Detect which cell encompasses the target text, then output its [X, Y] center coordinate. 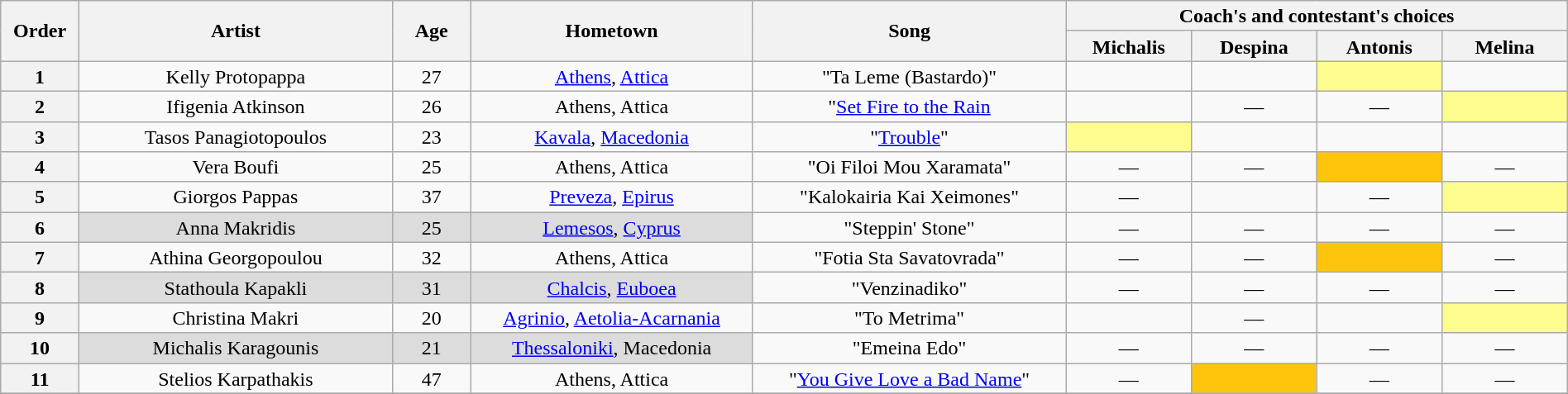
"Venzinadiko" [910, 287]
23 [432, 137]
Hometown [612, 31]
Vera Boufi [235, 167]
"Set Fire to the Rain [910, 106]
Agrinio, Aetolia-Acarnania [612, 317]
Despina [1255, 46]
27 [432, 76]
"Oi Filoi Mou Xaramata" [910, 167]
21 [432, 349]
Song [910, 31]
Lemesos, Cyprus [612, 228]
"Fotia Sta Savatovrada" [910, 258]
7 [40, 258]
47 [432, 378]
Ifigenia Atkinson [235, 106]
"Emeina Edo" [910, 349]
Christina Makri [235, 317]
Tasos Panagiotopoulos [235, 137]
"Ta Leme (Bastardo)" [910, 76]
Athina Georgopoulou [235, 258]
Artist [235, 31]
31 [432, 287]
5 [40, 197]
Kelly Protopappa [235, 76]
Michalis [1129, 46]
3 [40, 137]
Preveza, Epirus [612, 197]
11 [40, 378]
"Kalokairia Kai Xeimones" [910, 197]
Stathoula Kapakli [235, 287]
Order [40, 31]
Chalcis, Euboea [612, 287]
1 [40, 76]
8 [40, 287]
Age [432, 31]
6 [40, 228]
4 [40, 167]
37 [432, 197]
2 [40, 106]
"You Give Love a Bad Name" [910, 378]
Melina [1505, 46]
Coach's and contestant's choices [1317, 17]
"Trouble" [910, 137]
32 [432, 258]
9 [40, 317]
10 [40, 349]
26 [432, 106]
Thessaloniki, Macedonia [612, 349]
Stelios Karpathakis [235, 378]
20 [432, 317]
Giorgos Pappas [235, 197]
Antonis [1379, 46]
Anna Makridis [235, 228]
Michalis Karagounis [235, 349]
Kavala, Macedonia [612, 137]
"To Metrima" [910, 317]
"Steppin' Stone" [910, 228]
